Extract the [x, y] coordinate from the center of the cell holding the provided text.  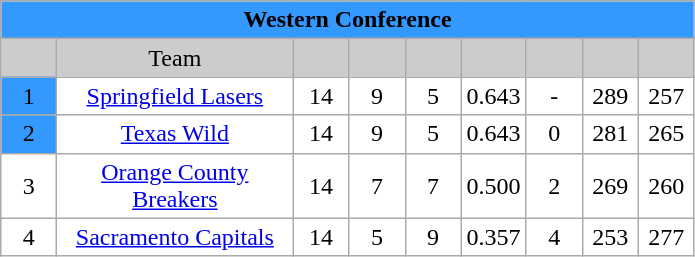
277 [666, 237]
Team [175, 58]
0.500 [494, 186]
Western Conference [348, 20]
257 [666, 96]
269 [610, 186]
0 [554, 134]
Texas Wild [175, 134]
- [554, 96]
Orange County Breakers [175, 186]
265 [666, 134]
Springfield Lasers [175, 96]
3 [29, 186]
281 [610, 134]
260 [666, 186]
253 [610, 237]
Sacramento Capitals [175, 237]
0.357 [494, 237]
289 [610, 96]
1 [29, 96]
